Return (x, y) of the center of cell containing provided text 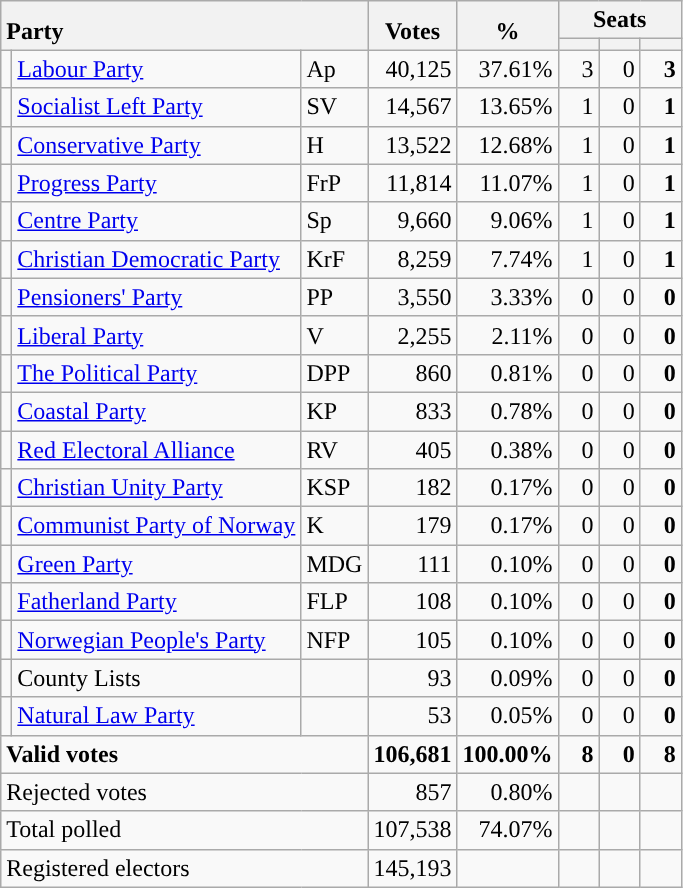
8,259 (412, 259)
860 (412, 373)
182 (412, 488)
KP (334, 411)
Ap (334, 69)
13.65% (508, 107)
12.68% (508, 145)
K (334, 526)
Progress Party (156, 183)
H (334, 145)
100.00% (508, 754)
2.11% (508, 335)
14,567 (412, 107)
0.80% (508, 792)
0.38% (508, 449)
2,255 (412, 335)
Labour Party (156, 69)
FrP (334, 183)
857 (412, 792)
RV (334, 449)
V (334, 335)
74.07% (508, 830)
FLP (334, 602)
Fatherland Party (156, 602)
11.07% (508, 183)
106,681 (412, 754)
Registered electors (184, 868)
Christian Unity Party (156, 488)
93 (412, 678)
% (508, 26)
7.74% (508, 259)
Seats (620, 20)
0.05% (508, 716)
145,193 (412, 868)
County Lists (156, 678)
Votes (412, 26)
0.09% (508, 678)
Norwegian People's Party (156, 640)
Socialist Left Party (156, 107)
MDG (334, 564)
9.06% (508, 221)
40,125 (412, 69)
Total polled (184, 830)
3,550 (412, 297)
111 (412, 564)
Party (184, 26)
108 (412, 602)
SV (334, 107)
Centre Party (156, 221)
Red Electoral Alliance (156, 449)
KSP (334, 488)
The Political Party (156, 373)
0.81% (508, 373)
DPP (334, 373)
53 (412, 716)
9,660 (412, 221)
405 (412, 449)
Pensioners' Party (156, 297)
Communist Party of Norway (156, 526)
Rejected votes (184, 792)
105 (412, 640)
NFP (334, 640)
833 (412, 411)
Sp (334, 221)
179 (412, 526)
Valid votes (184, 754)
0.78% (508, 411)
PP (334, 297)
107,538 (412, 830)
Coastal Party (156, 411)
Natural Law Party (156, 716)
13,522 (412, 145)
37.61% (508, 69)
Green Party (156, 564)
Liberal Party (156, 335)
KrF (334, 259)
3.33% (508, 297)
Conservative Party (156, 145)
11,814 (412, 183)
Christian Democratic Party (156, 259)
